Return the [X, Y] coordinate for the center point of the cell that contains the specified text.  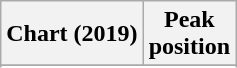
Chart (2019) [72, 34]
Peakposition [189, 34]
